For the text-containing cell, return its midpoint in (X, Y) coordinate format. 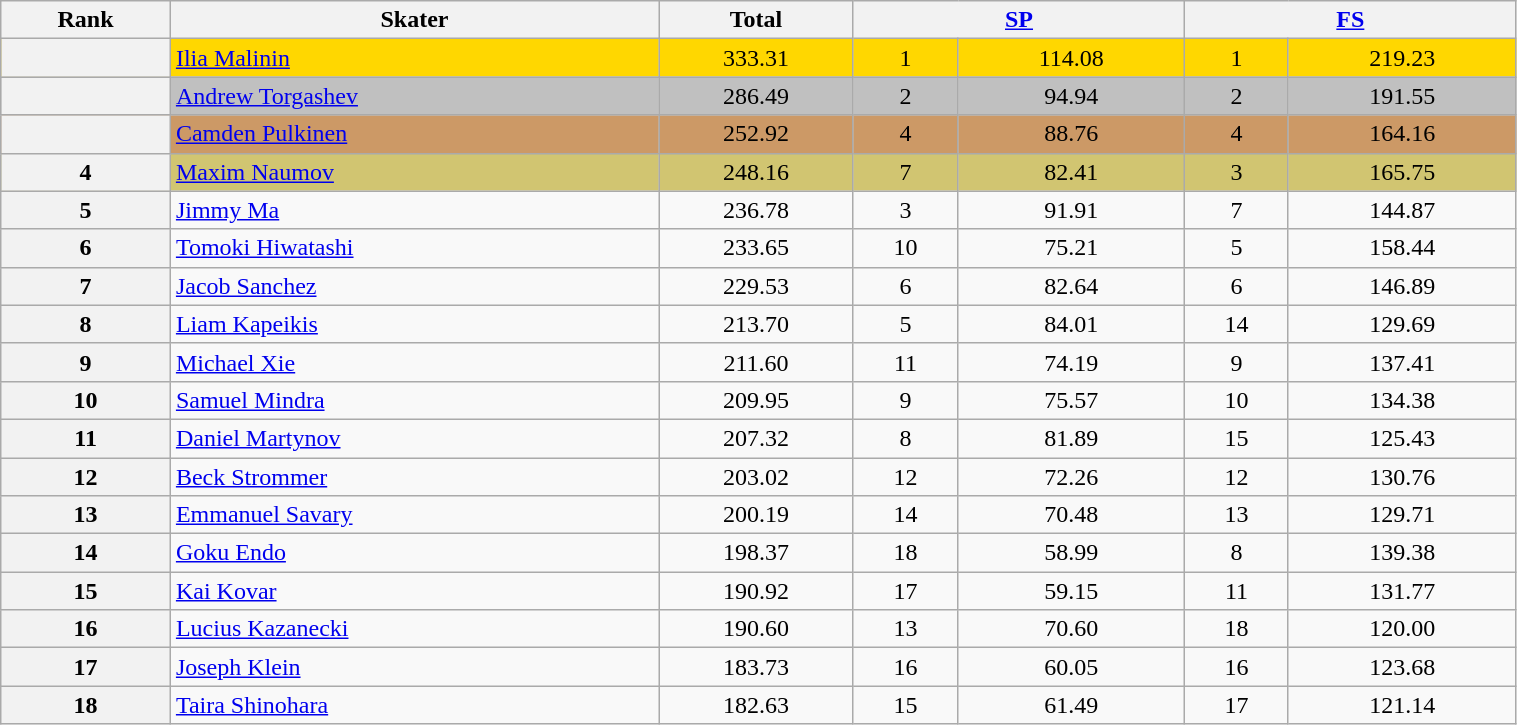
158.44 (1402, 248)
Jacob Sanchez (414, 286)
61.49 (1072, 705)
198.37 (756, 553)
Lucius Kazanecki (414, 629)
SP (1018, 20)
137.41 (1402, 362)
Samuel Mindra (414, 400)
82.64 (1072, 286)
129.69 (1402, 324)
Taira Shinohara (414, 705)
213.70 (756, 324)
Camden Pulkinen (414, 134)
Joseph Klein (414, 667)
72.26 (1072, 477)
120.00 (1402, 629)
59.15 (1072, 591)
FS (1350, 20)
84.01 (1072, 324)
Beck Strommer (414, 477)
82.41 (1072, 172)
74.19 (1072, 362)
190.60 (756, 629)
60.05 (1072, 667)
Maxim Naumov (414, 172)
130.76 (1402, 477)
75.57 (1072, 400)
Tomoki Hiwatashi (414, 248)
191.55 (1402, 96)
88.76 (1072, 134)
164.16 (1402, 134)
58.99 (1072, 553)
94.94 (1072, 96)
Daniel Martynov (414, 438)
182.63 (756, 705)
Andrew Torgashev (414, 96)
183.73 (756, 667)
125.43 (1402, 438)
Jimmy Ma (414, 210)
121.14 (1402, 705)
139.38 (1402, 553)
286.49 (756, 96)
70.48 (1072, 515)
134.38 (1402, 400)
Ilia Malinin (414, 58)
333.31 (756, 58)
131.77 (1402, 591)
114.08 (1072, 58)
190.92 (756, 591)
219.23 (1402, 58)
144.87 (1402, 210)
200.19 (756, 515)
Michael Xie (414, 362)
211.60 (756, 362)
229.53 (756, 286)
236.78 (756, 210)
233.65 (756, 248)
Rank (86, 20)
81.89 (1072, 438)
75.21 (1072, 248)
248.16 (756, 172)
Liam Kapeikis (414, 324)
129.71 (1402, 515)
Emmanuel Savary (414, 515)
165.75 (1402, 172)
Goku Endo (414, 553)
Skater (414, 20)
91.91 (1072, 210)
70.60 (1072, 629)
123.68 (1402, 667)
Total (756, 20)
Kai Kovar (414, 591)
207.32 (756, 438)
146.89 (1402, 286)
252.92 (756, 134)
209.95 (756, 400)
203.02 (756, 477)
